Extract the [X, Y] coordinate from the center of the cell holding the provided text.  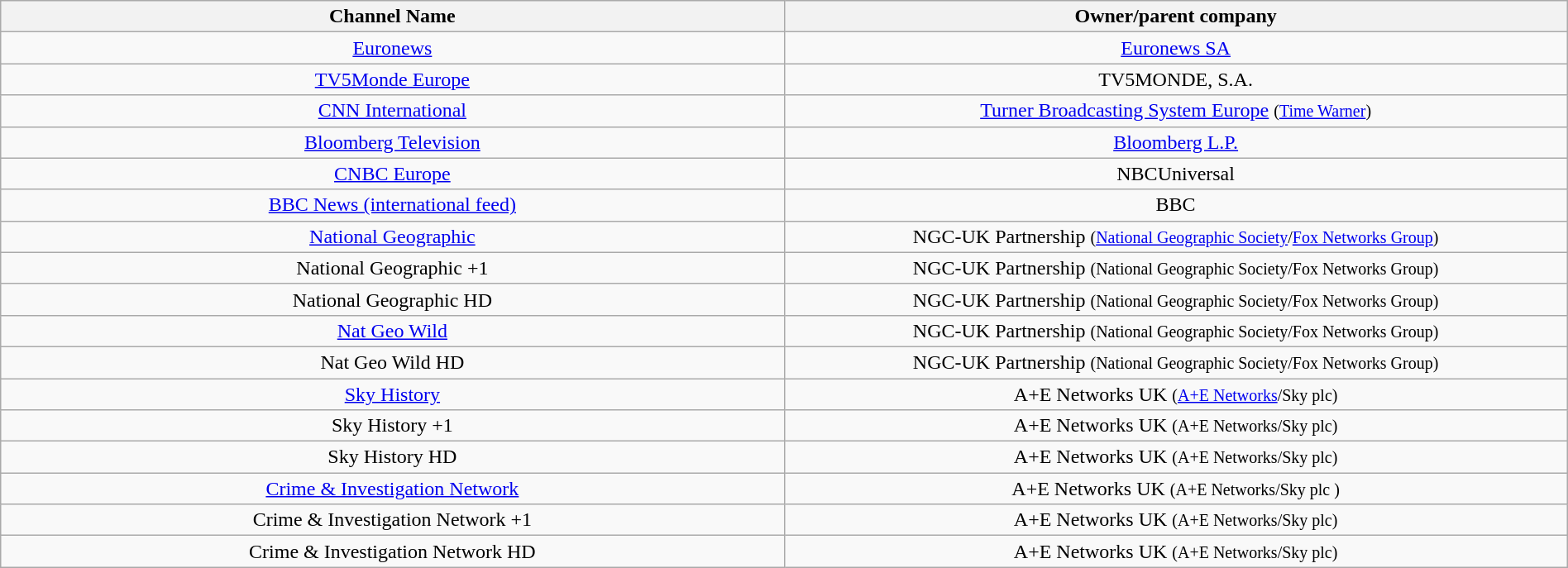
NBCUniversal [1176, 174]
TV5Monde Europe [392, 79]
CNBC Europe [392, 174]
National Geographic HD [392, 299]
Crime & Investigation Network [392, 489]
BBC News (international feed) [392, 205]
Euronews SA [1176, 48]
Bloomberg Television [392, 142]
TV5MONDE, S.A. [1176, 79]
National Geographic [392, 236]
Sky History +1 [392, 426]
Euronews [392, 48]
Bloomberg L.P. [1176, 142]
National Geographic +1 [392, 268]
Sky History HD [392, 457]
Turner Broadcasting System Europe (Time Warner) [1176, 111]
Channel Name [392, 17]
Nat Geo Wild [392, 331]
Crime & Investigation Network HD [392, 551]
BBC [1176, 205]
Crime & Investigation Network +1 [392, 520]
A+E Networks UK (A+E Networks/Sky plc ) [1176, 489]
Nat Geo Wild HD [392, 362]
Owner/parent company [1176, 17]
Sky History [392, 394]
CNN International [392, 111]
